Scan for the cell matching the given text and deliver its [X, Y] coordinate at center. 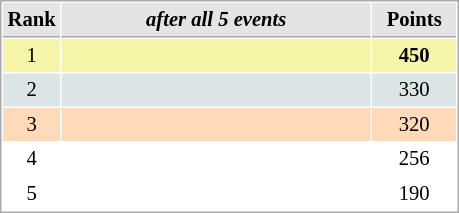
190 [414, 194]
1 [32, 56]
Rank [32, 20]
2 [32, 90]
256 [414, 158]
5 [32, 194]
Points [414, 20]
3 [32, 124]
450 [414, 56]
4 [32, 158]
330 [414, 90]
320 [414, 124]
after all 5 events [216, 20]
